Locate the cell with the specified text and output its (X, Y) center coordinate. 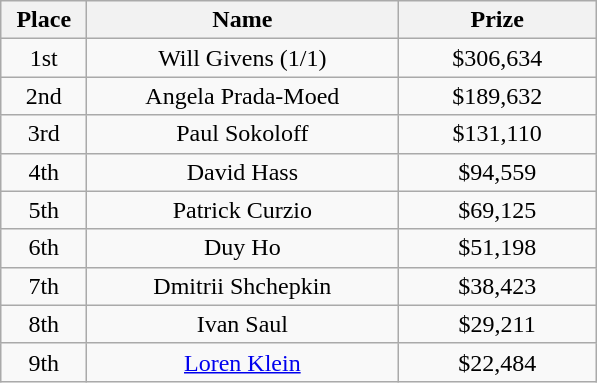
Will Givens (1/1) (242, 58)
4th (44, 172)
Patrick Curzio (242, 210)
$69,125 (498, 210)
Duy Ho (242, 248)
Angela Prada-Moed (242, 96)
8th (44, 324)
Prize (498, 20)
Name (242, 20)
$131,110 (498, 134)
David Hass (242, 172)
3rd (44, 134)
$51,198 (498, 248)
Loren Klein (242, 362)
$306,634 (498, 58)
2nd (44, 96)
$22,484 (498, 362)
5th (44, 210)
$189,632 (498, 96)
Dmitrii Shchepkin (242, 286)
$94,559 (498, 172)
7th (44, 286)
9th (44, 362)
$29,211 (498, 324)
Ivan Saul (242, 324)
Place (44, 20)
Paul Sokoloff (242, 134)
6th (44, 248)
$38,423 (498, 286)
1st (44, 58)
